Capture the cell that displays the provided text and extract its (x, y) central coordinate. 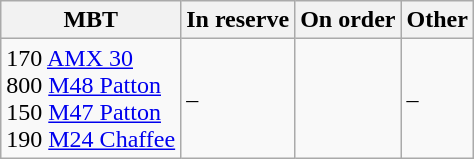
On order (348, 20)
170 AMX 30 800 M48 Patton150 M47 Patton190 M24 Chaffee (91, 98)
In reserve (238, 20)
Other (437, 20)
MBT (91, 20)
